Scan for the cell matching the given text and deliver its (x, y) coordinate at center. 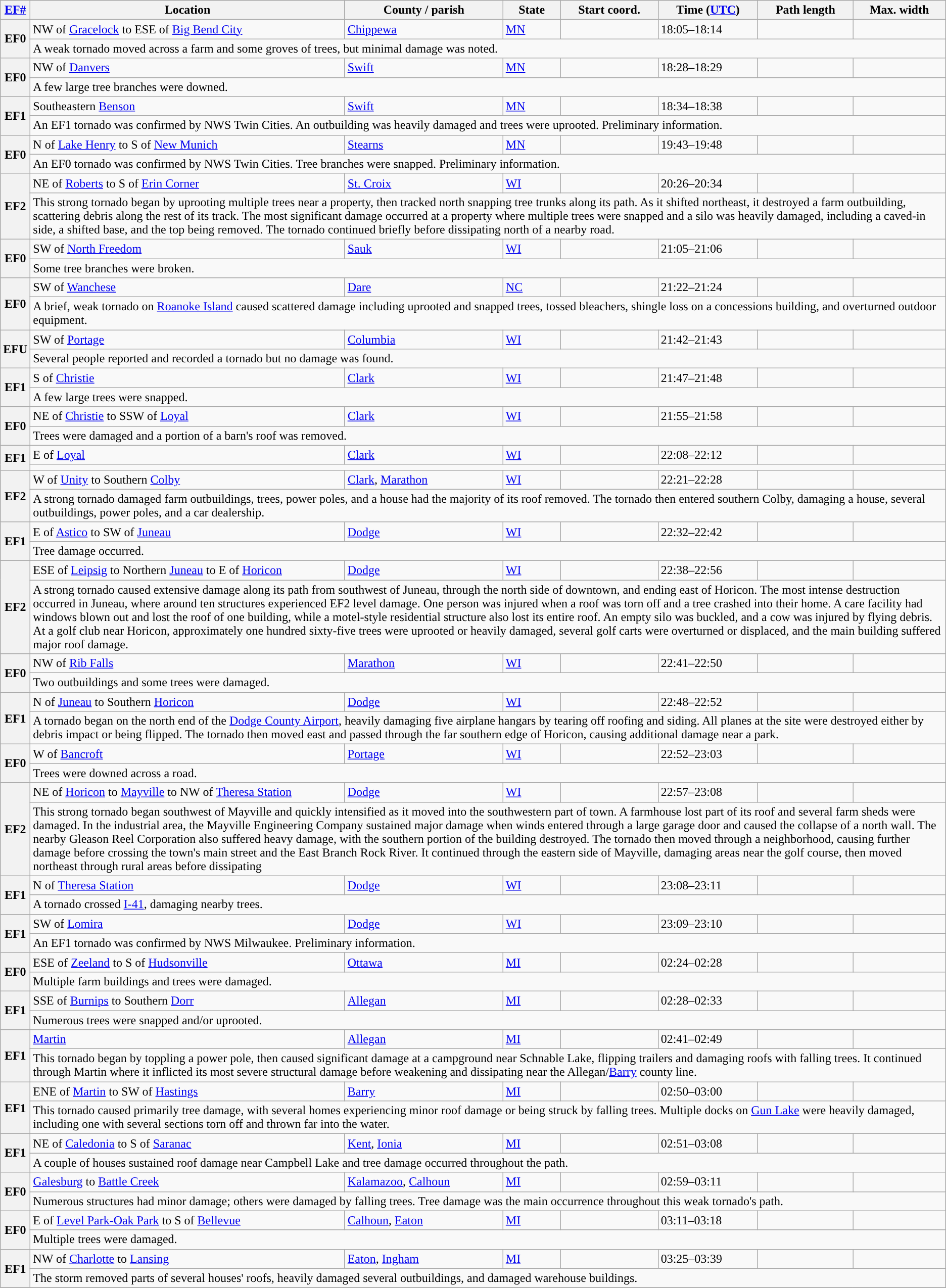
E of Astico to SW of Juneau (187, 532)
Southeastern Benson (187, 106)
The storm removed parts of several houses' roofs, heavily damaged several outbuildings, and damaged warehouse buildings. (488, 1278)
Barry (423, 1091)
02:24–02:28 (708, 962)
Two outbuildings and some trees were damaged. (488, 683)
NE of Horicon to Mayville to NW of Theresa Station (187, 792)
21:22–21:24 (708, 288)
Kent, Ionia (423, 1143)
22:21–22:28 (708, 480)
Stearns (423, 145)
Time (UTC) (708, 10)
Eaton, Ingham (423, 1259)
Path length (806, 10)
NW of Rib Falls (187, 663)
SW of Lomira (187, 924)
Calhoun, Eaton (423, 1220)
County / parish (423, 10)
22:57–23:08 (708, 792)
A few large trees were snapped. (488, 397)
NE of Caledonia to S of Saranac (187, 1143)
22:32–22:42 (708, 532)
NC (532, 288)
E of Level Park-Oak Park to S of Bellevue (187, 1220)
Dare (423, 288)
22:48–22:52 (708, 702)
22:08–22:12 (708, 455)
St. Croix (423, 183)
Clark, Marathon (423, 480)
Marathon (423, 663)
Max. width (900, 10)
22:41–22:50 (708, 663)
Galesburg to Battle Creek (187, 1182)
02:51–03:08 (708, 1143)
ESE of Leipsig to Northern Juneau to E of Horicon (187, 570)
A tornado crossed I-41, damaging nearby trees. (488, 904)
NW of Gracelock to ESE of Big Bend City (187, 29)
Multiple farm buildings and trees were damaged. (488, 981)
S of Christie (187, 378)
Kalamazoo, Calhoun (423, 1182)
N of Theresa Station (187, 885)
21:05–21:06 (708, 249)
ESE of Zeeland to S of Hudsonville (187, 962)
SSE of Burnips to Southern Dorr (187, 1000)
Trees were downed across a road. (488, 773)
Start coord. (609, 10)
Numerous trees were snapped and/or uprooted. (488, 1020)
EFU (15, 349)
19:43–19:48 (708, 145)
21:47–21:48 (708, 378)
NW of Danvers (187, 68)
Some tree branches were broken. (488, 268)
22:38–22:56 (708, 570)
22:52–23:03 (708, 754)
Chippewa (423, 29)
Ottawa (423, 962)
21:42–21:43 (708, 340)
Sauk (423, 249)
02:28–02:33 (708, 1000)
23:08–23:11 (708, 885)
18:34–18:38 (708, 106)
02:41–02:49 (708, 1039)
N of Lake Henry to S of New Munich (187, 145)
Location (187, 10)
03:25–03:39 (708, 1259)
SW of Portage (187, 340)
W of Bancroft (187, 754)
18:28–18:29 (708, 68)
An EF1 tornado was confirmed by NWS Milwaukee. Preliminary information. (488, 943)
SW of North Freedom (187, 249)
Portage (423, 754)
EF# (15, 10)
21:55–21:58 (708, 416)
03:11–03:18 (708, 1220)
NE of Roberts to S of Erin Corner (187, 183)
E of Loyal (187, 455)
A couple of houses sustained roof damage near Campbell Lake and tree damage occurred throughout the path. (488, 1163)
Martin (187, 1039)
Columbia (423, 340)
NW of Charlotte to Lansing (187, 1259)
State (532, 10)
A few large tree branches were downed. (488, 87)
23:09–23:10 (708, 924)
18:05–18:14 (708, 29)
N of Juneau to Southern Horicon (187, 702)
Trees were damaged and a portion of a barn's roof was removed. (488, 436)
02:50–03:00 (708, 1091)
Tree damage occurred. (488, 551)
Multiple trees were damaged. (488, 1239)
A weak tornado moved across a farm and some groves of trees, but minimal damage was noted. (488, 49)
02:59–03:11 (708, 1182)
20:26–20:34 (708, 183)
W of Unity to Southern Colby (187, 480)
Numerous structures had minor damage; others were damaged by falling trees. Tree damage was the main occurrence throughout this weak tornado's path. (488, 1201)
Several people reported and recorded a tornado but no damage was found. (488, 359)
An EF0 tornado was confirmed by NWS Twin Cities. Tree branches were snapped. Preliminary information. (488, 164)
SW of Wanchese (187, 288)
NE of Christie to SSW of Loyal (187, 416)
ENE of Martin to SW of Hastings (187, 1091)
An EF1 tornado was confirmed by NWS Twin Cities. An outbuilding was heavily damaged and trees were uprooted. Preliminary information. (488, 125)
